For the text-containing cell, return its midpoint in [x, y] coordinate format. 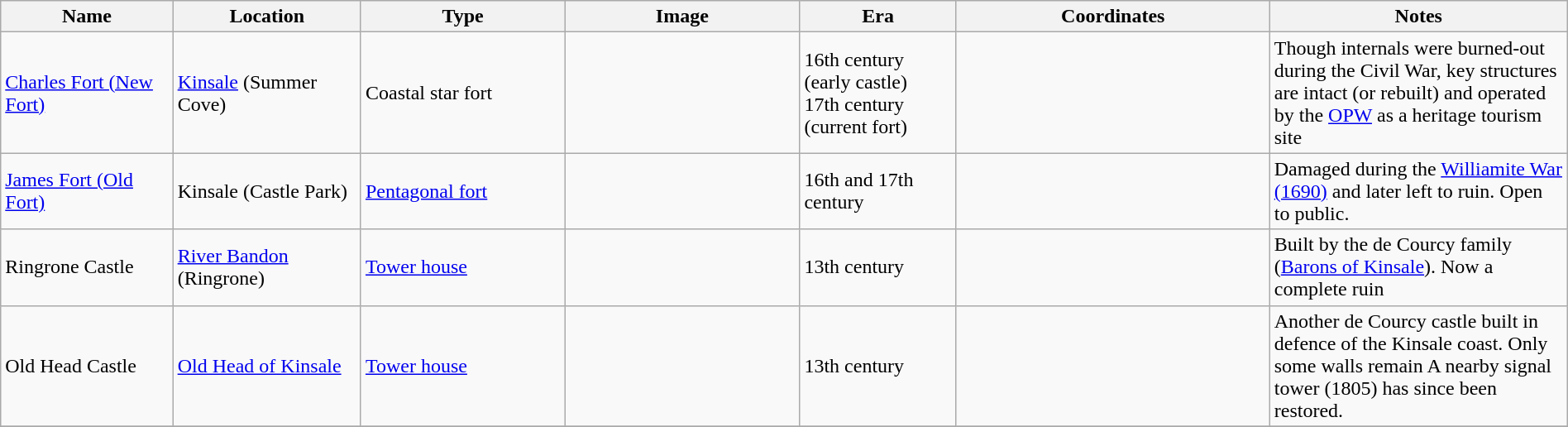
Name [87, 17]
Kinsale (Castle Park) [266, 191]
James Fort (Old Fort) [87, 191]
Old Head of Kinsale [266, 366]
Type [462, 17]
16th and 17th century [878, 191]
Charles Fort (New Fort) [87, 93]
Pentagonal fort [462, 191]
Coordinates [1113, 17]
Though internals were burned-out during the Civil War, key structures are intact (or rebuilt) and operated by the OPW as a heritage tourism site [1418, 93]
Old Head Castle [87, 366]
Kinsale (Summer Cove) [266, 93]
Another de Courcy castle built in defence of the Kinsale coast. Only some walls remain A nearby signal tower (1805) has since been restored. [1418, 366]
Damaged during the Williamite War (1690) and later left to ruin. Open to public. [1418, 191]
Location [266, 17]
Coastal star fort [462, 93]
Notes [1418, 17]
River Bandon (Ringrone) [266, 267]
Built by the de Courcy family (Barons of Kinsale). Now a complete ruin [1418, 267]
Ringrone Castle [87, 267]
16th century (early castle)17th century (current fort) [878, 93]
Era [878, 17]
Image [682, 17]
